Extract the (x, y) coordinate from the center of the cell holding the provided text.  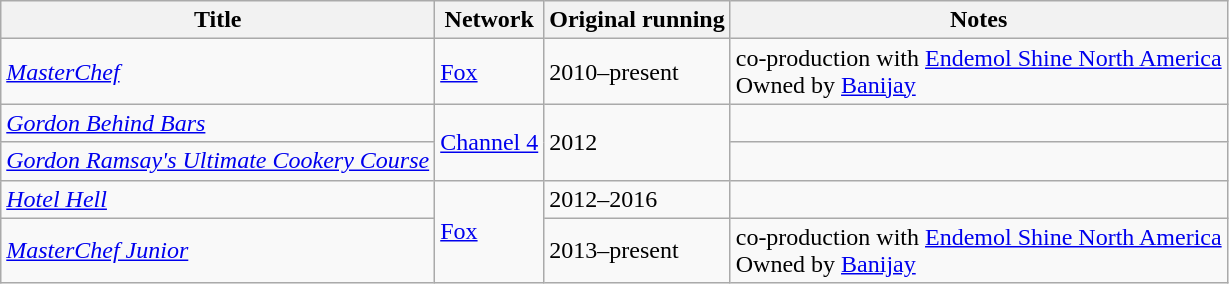
Channel 4 (490, 142)
2012–2016 (637, 199)
2013–present (637, 250)
Notes (978, 20)
Gordon Ramsay's Ultimate Cookery Course (218, 161)
2010–present (637, 72)
MasterChef (218, 72)
2012 (637, 142)
MasterChef Junior (218, 250)
Original running (637, 20)
Gordon Behind Bars (218, 123)
Title (218, 20)
Network (490, 20)
Hotel Hell (218, 199)
